Find where the given text appears and provide that cell's center as (X, Y) coordinate. 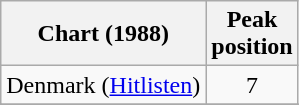
Chart (1988) (104, 34)
Denmark (Hitlisten) (104, 85)
7 (252, 85)
Peakposition (252, 34)
